Identify which cell holds the provided text, then report its (X, Y) central coordinate. 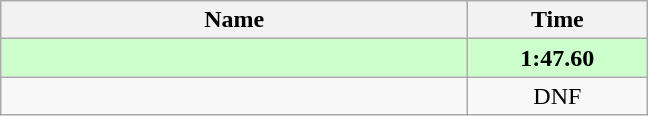
Time (558, 20)
1:47.60 (558, 58)
DNF (558, 96)
Name (234, 20)
